Provide the (x, y) coordinate of the cell's center where the given text is located.  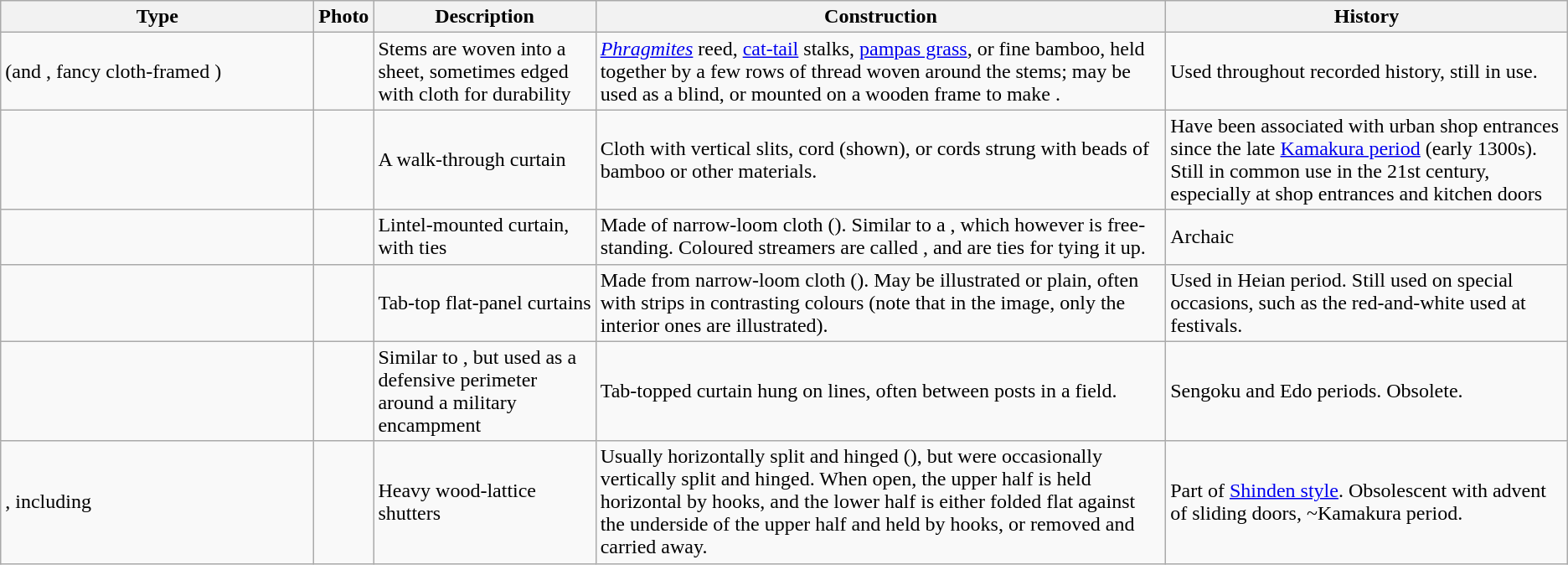
Heavy wood-lattice shutters (484, 502)
Type (157, 17)
(and , fancy cloth-framed ) (157, 71)
Part of Shinden style. Obsolescent with advent of sliding doors, ~Kamakura period. (1367, 502)
Construction (881, 17)
Description (484, 17)
, including (157, 502)
Cloth with vertical slits, cord (shown), or cords strung with beads of bamboo or other materials. (881, 159)
A walk-through curtain (484, 159)
Stems are woven into a sheet, sometimes edged with cloth for durability (484, 71)
Similar to , but used as a defensive perimeter around a military encampment (484, 391)
Made of narrow-loom cloth (). Similar to a , which however is free-standing. Coloured streamers are called , and are ties for tying it up. (881, 236)
Lintel-mounted curtain, with ties (484, 236)
History (1367, 17)
Used throughout recorded history, still in use. (1367, 71)
Archaic (1367, 236)
Tab-topped curtain hung on lines, often between posts in a field. (881, 391)
Photo (343, 17)
Used in Heian period. Still used on special occasions, such as the red-and-white used at festivals. (1367, 303)
Tab-top flat-panel curtains (484, 303)
Sengoku and Edo periods. Obsolete. (1367, 391)
